Return the [x, y] coordinate for the center point of the cell that contains the specified text.  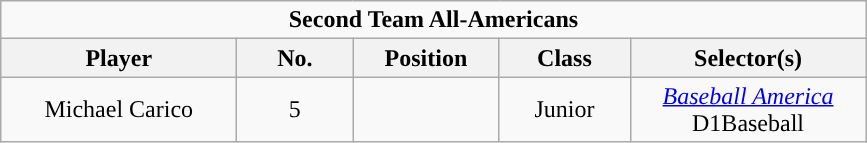
5 [295, 110]
Junior [564, 110]
Player [119, 58]
No. [295, 58]
Michael Carico [119, 110]
Second Team All-Americans [434, 20]
Selector(s) [748, 58]
Class [564, 58]
Position [426, 58]
Baseball AmericaD1Baseball [748, 110]
